Pinpoint the cell where the given text exists, returning its [X, Y] midpoint coordinate. 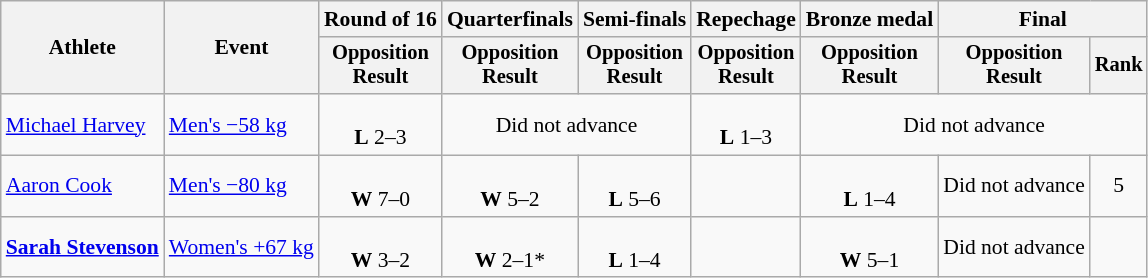
Women's +67 kg [242, 248]
L 2–3 [380, 124]
W 3–2 [380, 248]
Men's −58 kg [242, 124]
Bronze medal [870, 19]
L 5–6 [634, 186]
Michael Harvey [82, 124]
W 5–1 [870, 248]
Aaron Cook [82, 186]
Quarterfinals [510, 19]
Final [1042, 19]
W 5–2 [510, 186]
5 [1119, 186]
W 7–0 [380, 186]
W 2–1* [510, 248]
Event [242, 48]
Men's −80 kg [242, 186]
Repechage [746, 19]
Rank [1119, 66]
L 1–3 [746, 124]
Athlete [82, 48]
Round of 16 [380, 19]
Sarah Stevenson [82, 248]
Semi-finals [634, 19]
